Locate the cell with the specified text and output its (X, Y) center coordinate. 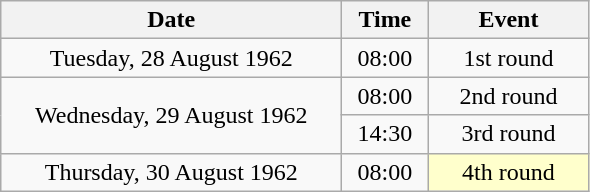
3rd round (508, 134)
1st round (508, 58)
Date (172, 20)
Tuesday, 28 August 1962 (172, 58)
Time (385, 20)
Wednesday, 29 August 1962 (172, 115)
14:30 (385, 134)
Event (508, 20)
2nd round (508, 96)
4th round (508, 172)
Thursday, 30 August 1962 (172, 172)
